Find where the given text appears and provide that cell's center as [x, y] coordinate. 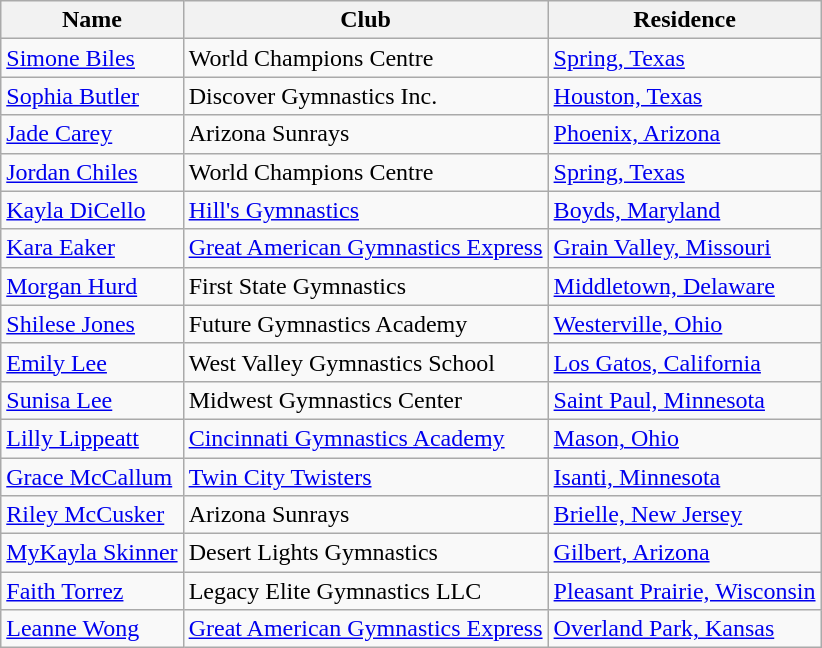
Twin City Twisters [366, 477]
Grace McCallum [92, 477]
Name [92, 20]
First State Gymnastics [366, 286]
Gilbert, Arizona [684, 553]
Sophia Butler [92, 96]
West Valley Gymnastics School [366, 362]
Middletown, Delaware [684, 286]
Jordan Chiles [92, 172]
Discover Gymnastics Inc. [366, 96]
Los Gatos, California [684, 362]
Westerville, Ohio [684, 324]
Grain Valley, Missouri [684, 248]
Desert Lights Gymnastics [366, 553]
Lilly Lippeatt [92, 438]
Emily Lee [92, 362]
Isanti, Minnesota [684, 477]
Saint Paul, Minnesota [684, 400]
Cincinnati Gymnastics Academy [366, 438]
Morgan Hurd [92, 286]
Jade Carey [92, 134]
Leanne Wong [92, 629]
Simone Biles [92, 58]
Midwest Gymnastics Center [366, 400]
Brielle, New Jersey [684, 515]
Riley McCusker [92, 515]
Residence [684, 20]
Overland Park, Kansas [684, 629]
Kayla DiCello [92, 210]
Legacy Elite Gymnastics LLC [366, 591]
Pleasant Prairie, Wisconsin [684, 591]
Houston, Texas [684, 96]
Kara Eaker [92, 248]
Sunisa Lee [92, 400]
Hill's Gymnastics [366, 210]
Future Gymnastics Academy [366, 324]
MyKayla Skinner [92, 553]
Shilese Jones [92, 324]
Mason, Ohio [684, 438]
Faith Torrez [92, 591]
Club [366, 20]
Boyds, Maryland [684, 210]
Phoenix, Arizona [684, 134]
